Find where the given text appears and provide that cell's center as (x, y) coordinate. 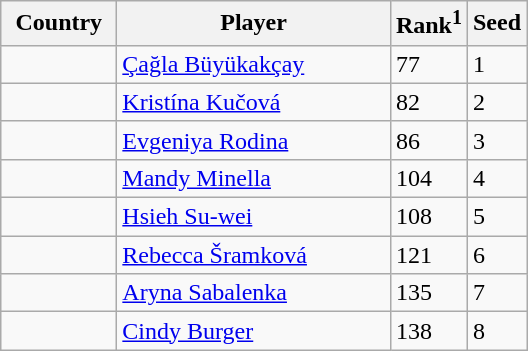
Seed (496, 24)
Rebecca Šramková (254, 255)
77 (428, 64)
1 (496, 64)
82 (428, 102)
Evgeniya Rodina (254, 140)
3 (496, 140)
6 (496, 255)
121 (428, 255)
135 (428, 293)
86 (428, 140)
8 (496, 331)
Çağla Büyükakçay (254, 64)
Kristína Kučová (254, 102)
Player (254, 24)
5 (496, 217)
Rank1 (428, 24)
108 (428, 217)
104 (428, 178)
4 (496, 178)
7 (496, 293)
Mandy Minella (254, 178)
Aryna Sabalenka (254, 293)
Country (59, 24)
Hsieh Su-wei (254, 217)
138 (428, 331)
Cindy Burger (254, 331)
2 (496, 102)
